Determine the [x, y] coordinate at the center of the cell enclosing the given text.  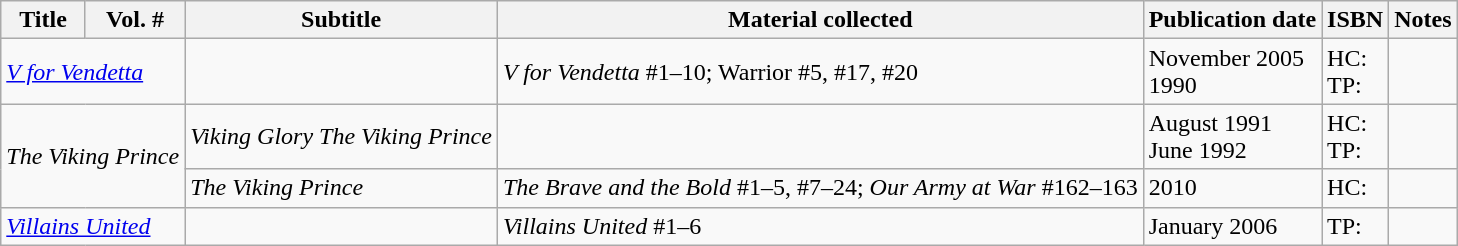
TP: [1356, 226]
HC: [1356, 188]
Material collected [820, 20]
V for Vendetta [93, 72]
Subtitle [342, 20]
ISBN [1356, 20]
November 20051990 [1232, 72]
January 2006 [1232, 226]
Title [44, 20]
August 1991June 1992 [1232, 136]
Vol. # [134, 20]
Publication date [1232, 20]
Viking Glory The Viking Prince [342, 136]
Villains United #1–6 [820, 226]
2010 [1232, 188]
V for Vendetta #1–10; Warrior #5, #17, #20 [820, 72]
Notes [1423, 20]
Villains United [93, 226]
The Brave and the Bold #1–5, #7–24; Our Army at War #162–163 [820, 188]
